Extract the (X, Y) coordinate from the center of the cell holding the provided text.  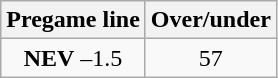
Pregame line (74, 20)
Over/under (210, 20)
57 (210, 58)
NEV –1.5 (74, 58)
